Locate the cell with the specified text and output its (X, Y) center coordinate. 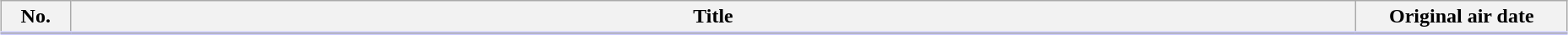
Title (713, 17)
No. (35, 17)
Original air date (1462, 17)
